Detect which cell encompasses the target text, then output its [X, Y] center coordinate. 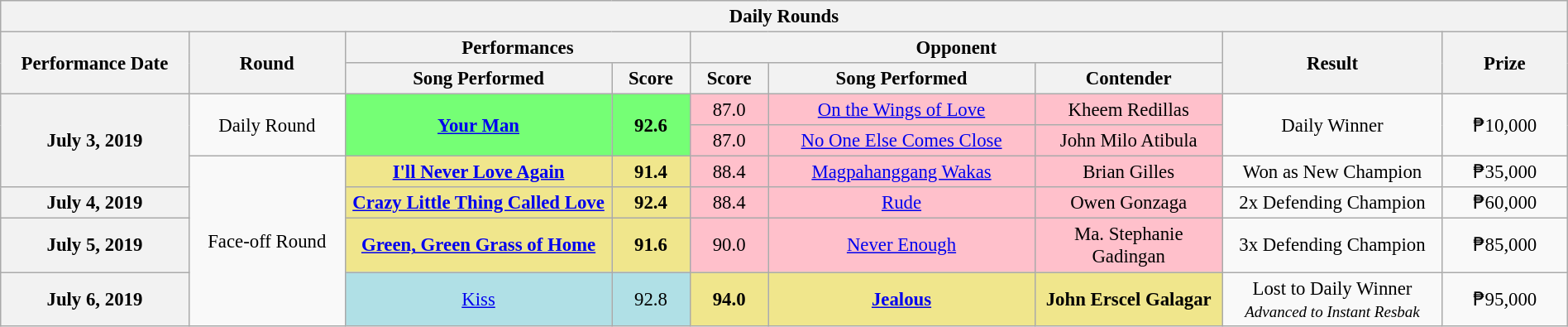
Green, Green Grass of Home [479, 245]
Performance Date [94, 63]
Face-off Round [266, 241]
94.0 [729, 300]
₱95,000 [1505, 300]
July 6, 2019 [94, 300]
Opponent [956, 48]
Daily Winner [1331, 126]
Prize [1505, 63]
Brian Gilles [1128, 172]
John Milo Atibula [1128, 141]
Magpahanggang Wakas [901, 172]
Performances [518, 48]
₱10,000 [1505, 126]
92.6 [652, 126]
Daily Round [266, 126]
Never Enough [901, 245]
On the Wings of Love [901, 110]
92.8 [652, 300]
Rude [901, 203]
91.4 [652, 172]
Contender [1128, 79]
Kiss [479, 300]
Jealous [901, 300]
Lost to Daily WinnerAdvanced to Instant Resbak [1331, 300]
₱85,000 [1505, 245]
Kheem Redillas [1128, 110]
Daily Rounds [784, 17]
July 3, 2019 [94, 141]
July 4, 2019 [94, 203]
John Erscel Galagar [1128, 300]
₱35,000 [1505, 172]
90.0 [729, 245]
92.4 [652, 203]
₱60,000 [1505, 203]
Round [266, 63]
Result [1331, 63]
91.6 [652, 245]
3x Defending Champion [1331, 245]
No One Else Comes Close [901, 141]
2x Defending Champion [1331, 203]
I'll Never Love Again [479, 172]
July 5, 2019 [94, 245]
Ma. Stephanie Gadingan [1128, 245]
Won as New Champion [1331, 172]
Owen Gonzaga [1128, 203]
Your Man [479, 126]
Crazy Little Thing Called Love [479, 203]
